Find where the given text appears and provide that cell's center as [x, y] coordinate. 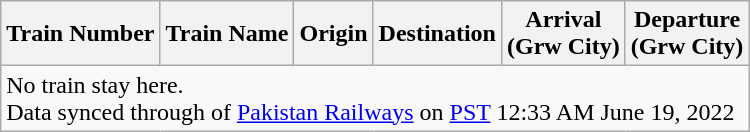
No train stay here.Data synced through of Pakistan Railways on PST 12:33 AM June 19, 2022 [375, 98]
Train Number [80, 34]
Train Name [227, 34]
Departure(Grw City) [687, 34]
Arrival(Grw City) [563, 34]
Origin [334, 34]
Destination [437, 34]
